Return [x, y] of the center of cell containing provided text 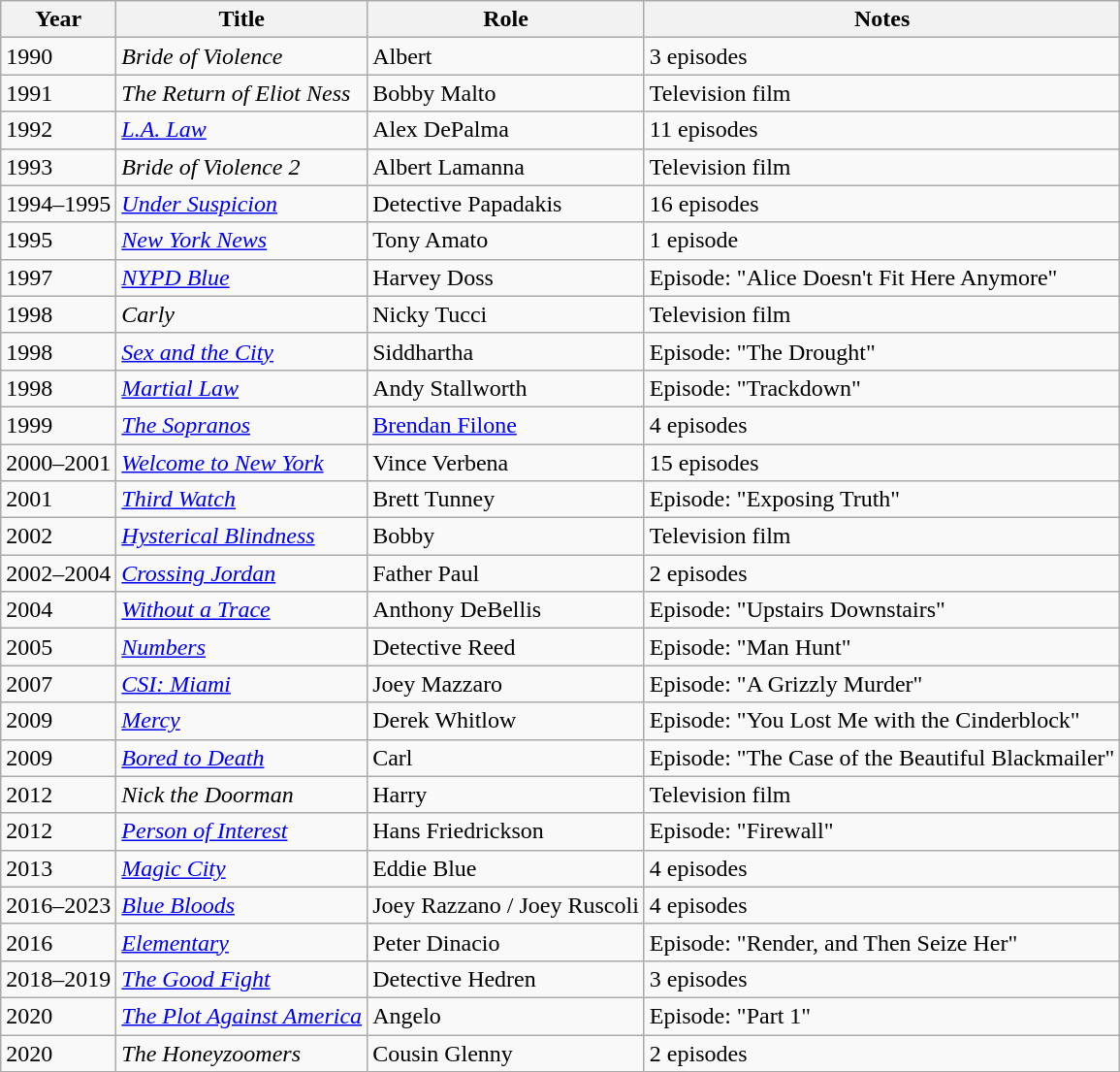
Elementary [242, 942]
Brett Tunney [506, 500]
1993 [58, 167]
Year [58, 19]
Role [506, 19]
Notes [882, 19]
Welcome to New York [242, 463]
The Good Fight [242, 979]
Episode: "Upstairs Downstairs" [882, 610]
Detective Reed [506, 647]
Episode: "Part 1" [882, 1016]
1991 [58, 93]
Siddhartha [506, 351]
Carl [506, 758]
Sex and the City [242, 351]
2013 [58, 868]
1 episode [882, 241]
2002–2004 [58, 573]
2002 [58, 536]
Episode: "Render, and Then Seize Her" [882, 942]
2004 [58, 610]
Bride of Violence [242, 56]
NYPD Blue [242, 277]
L.A. Law [242, 130]
Bride of Violence 2 [242, 167]
The Plot Against America [242, 1016]
Peter Dinacio [506, 942]
Episode: "Exposing Truth" [882, 500]
Nick the Doorman [242, 795]
Episode: "Trackdown" [882, 388]
Blue Bloods [242, 905]
Bobby [506, 536]
Bobby Malto [506, 93]
Anthony DeBellis [506, 610]
Without a Trace [242, 610]
Alex DePalma [506, 130]
Hysterical Blindness [242, 536]
Mercy [242, 721]
New York News [242, 241]
Angelo [506, 1016]
Detective Hedren [506, 979]
Cousin Glenny [506, 1053]
Tony Amato [506, 241]
Joey Razzano / Joey Ruscoli [506, 905]
15 episodes [882, 463]
2005 [58, 647]
2007 [58, 684]
Under Suspicion [242, 204]
2001 [58, 500]
1995 [58, 241]
2016–2023 [58, 905]
Vince Verbena [506, 463]
Person of Interest [242, 831]
Third Watch [242, 500]
Harvey Doss [506, 277]
Detective Papadakis [506, 204]
Albert [506, 56]
Title [242, 19]
Numbers [242, 647]
The Honeyzoomers [242, 1053]
Eddie Blue [506, 868]
Nicky Tucci [506, 314]
Martial Law [242, 388]
Harry [506, 795]
16 episodes [882, 204]
Bored to Death [242, 758]
CSI: Miami [242, 684]
Episode: "Man Hunt" [882, 647]
1994–1995 [58, 204]
2016 [58, 942]
Episode: "The Case of the Beautiful Blackmailer" [882, 758]
1999 [58, 425]
Joey Mazzaro [506, 684]
Hans Friedrickson [506, 831]
11 episodes [882, 130]
Episode: "The Drought" [882, 351]
Episode: "Firewall" [882, 831]
Episode: "A Grizzly Murder" [882, 684]
1992 [58, 130]
2018–2019 [58, 979]
Magic City [242, 868]
Crossing Jordan [242, 573]
Episode: "Alice Doesn't Fit Here Anymore" [882, 277]
Carly [242, 314]
Derek Whitlow [506, 721]
The Sopranos [242, 425]
Brendan Filone [506, 425]
1990 [58, 56]
Father Paul [506, 573]
2000–2001 [58, 463]
1997 [58, 277]
Albert Lamanna [506, 167]
Episode: "You Lost Me with the Cinderblock" [882, 721]
The Return of Eliot Ness [242, 93]
Andy Stallworth [506, 388]
